Determine the [X, Y] coordinate at the center of the cell enclosing the given text.  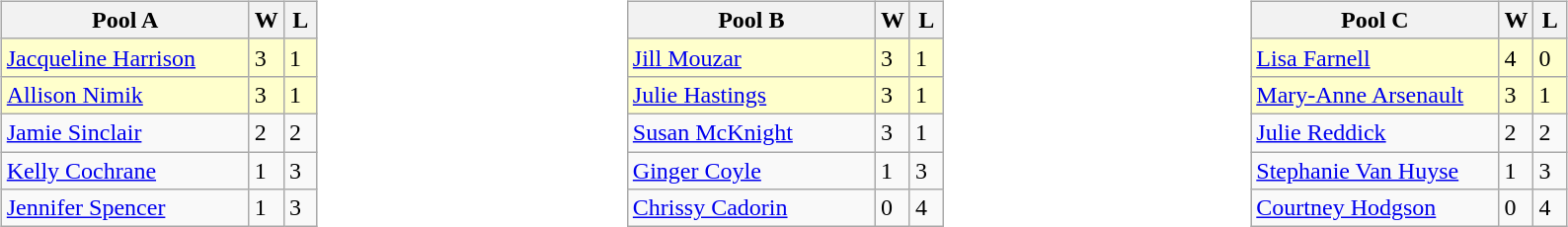
Allison Nimik [124, 95]
Susan McKnight [750, 132]
Julie Hastings [750, 95]
Jacqueline Harrison [124, 57]
Lisa Farnell [1374, 57]
Pool B [750, 20]
Ginger Coyle [750, 171]
Kelly Cochrane [124, 171]
Courtney Hodgson [1374, 208]
Chrissy Cadorin [750, 208]
Pool A [124, 20]
Jamie Sinclair [124, 132]
Julie Reddick [1374, 132]
Jennifer Spencer [124, 208]
Mary-Anne Arsenault [1374, 95]
Jill Mouzar [750, 57]
Pool C [1374, 20]
Stephanie Van Huyse [1374, 171]
